For the text-containing cell, return its midpoint in [x, y] coordinate format. 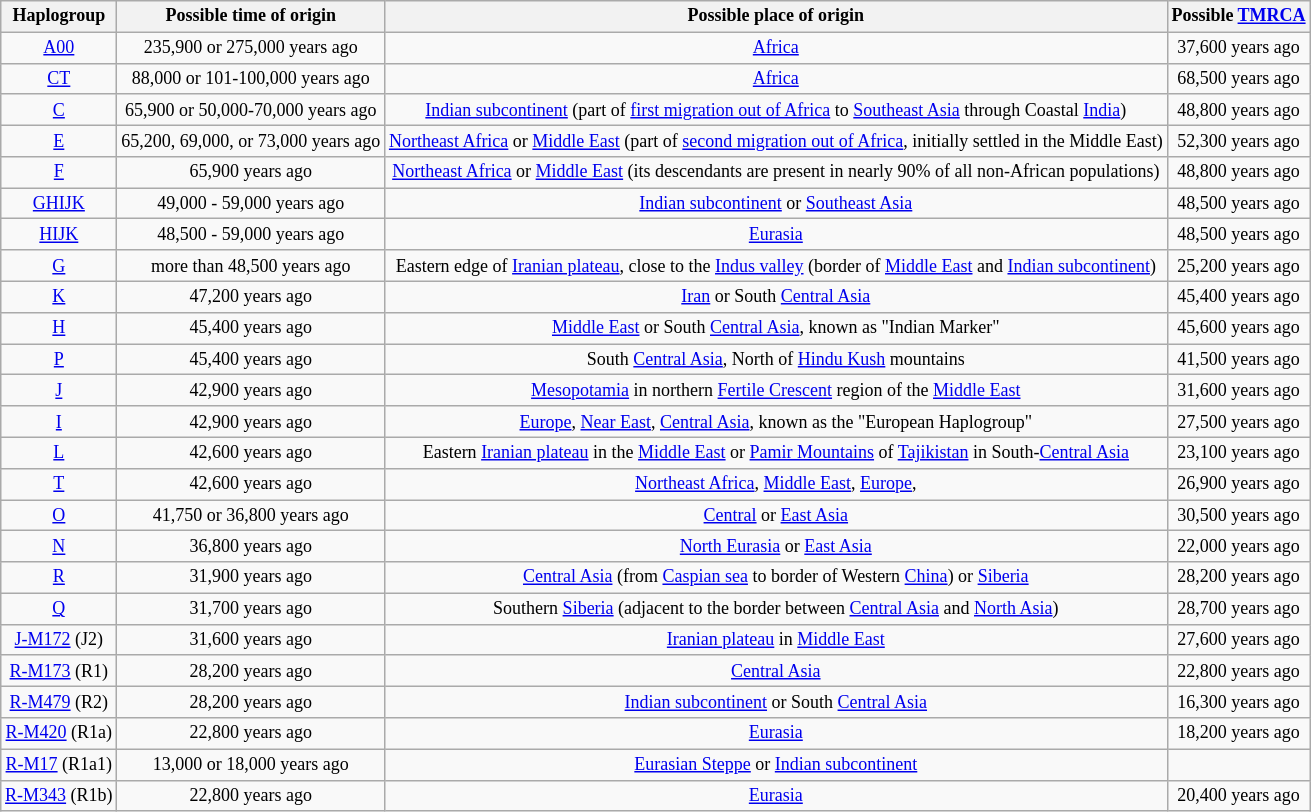
16,300 years ago [1238, 702]
R-M343 (R1b) [59, 796]
28,700 years ago [1238, 608]
Indian subcontinent or South Central Asia [776, 702]
Mesopotamia in northern Fertile Crescent region of the Middle East [776, 390]
Possible place of origin [776, 16]
Indian subcontinent (part of first migration out of Africa to Southeast Asia through Coastal India) [776, 110]
68,500 years ago [1238, 78]
K [59, 296]
Iranian plateau in Middle East [776, 640]
I [59, 422]
Northeast Africa or Middle East (its descendants are present in nearly 90% of all non-African populations) [776, 172]
26,900 years ago [1238, 484]
F [59, 172]
R-M173 (R1) [59, 670]
41,750 or 36,800 years ago [251, 516]
13,000 or 18,000 years ago [251, 764]
C [59, 110]
G [59, 266]
30,500 years ago [1238, 516]
CT [59, 78]
20,400 years ago [1238, 796]
65,900 or 50,000-70,000 years ago [251, 110]
O [59, 516]
65,900 years ago [251, 172]
Eastern Iranian plateau in the Middle East or Pamir Mountains of Tajikistan in South-Central Asia [776, 452]
H [59, 328]
North Eurasia or East Asia [776, 546]
Possible TMRCA [1238, 16]
235,900 or 275,000 years ago [251, 48]
25,200 years ago [1238, 266]
22,000 years ago [1238, 546]
GHIJK [59, 204]
Central Asia [776, 670]
R [59, 578]
P [59, 360]
Q [59, 608]
Southern Siberia (adjacent to the border between Central Asia and North Asia) [776, 608]
Indian subcontinent or Southeast Asia [776, 204]
Possible time of origin [251, 16]
R-M420 (R1a) [59, 734]
52,300 years ago [1238, 140]
A00 [59, 48]
E [59, 140]
18,200 years ago [1238, 734]
South Central Asia, North of Hindu Kush mountains [776, 360]
J-M172 (J2) [59, 640]
49,000 - 59,000 years ago [251, 204]
37,600 years ago [1238, 48]
Middle East or South Central Asia, known as "Indian Marker" [776, 328]
Europe, Near East, Central Asia, known as the "European Haplogroup" [776, 422]
Northeast Africa, Middle East, Europe, [776, 484]
Central Asia (from Caspian sea to border of Western China) or Siberia [776, 578]
Eastern edge of Iranian plateau, close to the Indus valley (border of Middle East and Indian subcontinent) [776, 266]
HIJK [59, 234]
31,700 years ago [251, 608]
T [59, 484]
31,900 years ago [251, 578]
Haplogroup [59, 16]
R-M17 (R1a1) [59, 764]
L [59, 452]
45,600 years ago [1238, 328]
Eurasian Steppe or Indian subcontinent [776, 764]
47,200 years ago [251, 296]
Central or East Asia [776, 516]
48,500 - 59,000 years ago [251, 234]
Northeast Africa or Middle East (part of second migration out of Africa, initially settled in the Middle East) [776, 140]
more than 48,500 years ago [251, 266]
R-M479 (R2) [59, 702]
23,100 years ago [1238, 452]
88,000 or 101-100,000 years ago [251, 78]
41,500 years ago [1238, 360]
36,800 years ago [251, 546]
N [59, 546]
27,600 years ago [1238, 640]
J [59, 390]
Iran or South Central Asia [776, 296]
27,500 years ago [1238, 422]
65,200, 69,000, or 73,000 years ago [251, 140]
